Locate the cell with the specified text and output its [x, y] center coordinate. 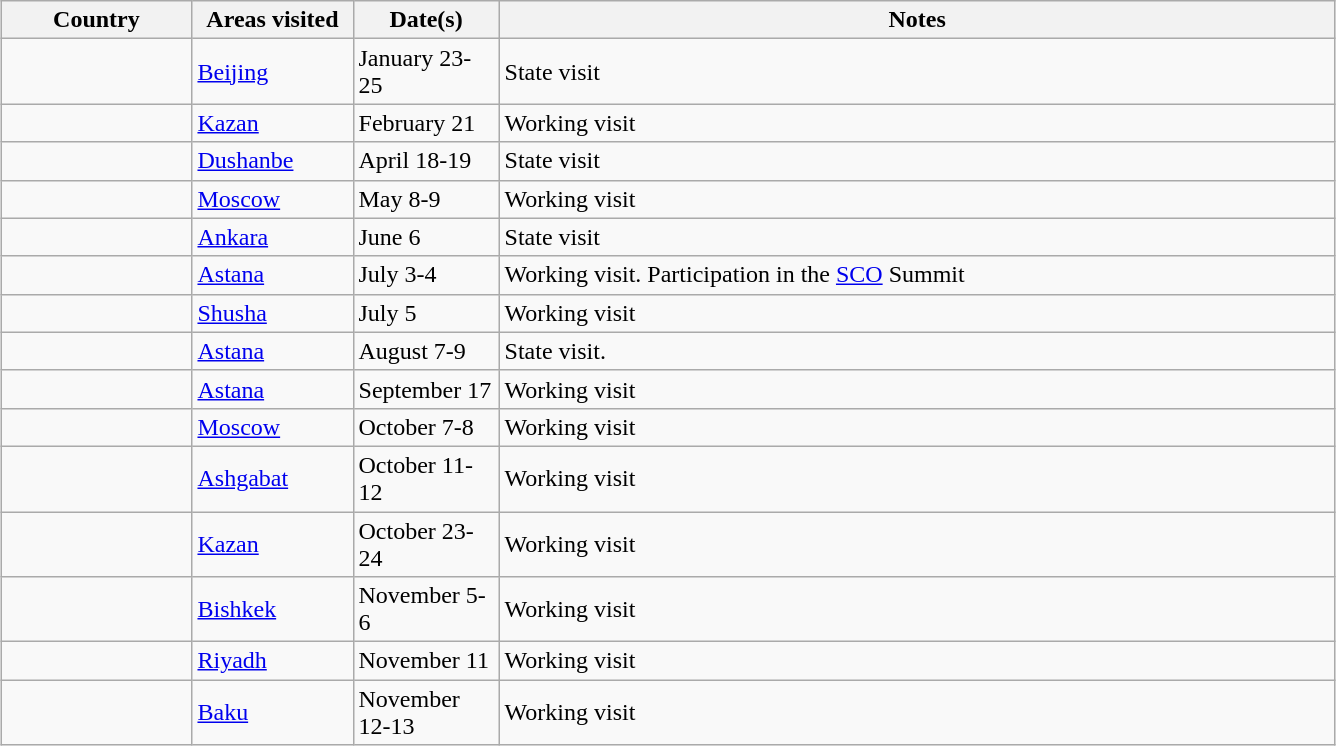
Shusha [272, 313]
Working visit. Participation in the SCO Summit [917, 275]
May 8-9 [426, 199]
July 3-4 [426, 275]
February 21 [426, 123]
Bishkek [272, 610]
Country [96, 20]
Notes [917, 20]
Areas visited [272, 20]
Ashgabat [272, 478]
September 17 [426, 389]
November 11 [426, 661]
Dushanbe [272, 161]
October 11-12 [426, 478]
June 6 [426, 237]
August 7-9 [426, 351]
April 18-19 [426, 161]
November 12-13 [426, 712]
Baku [272, 712]
January 23-25 [426, 72]
Beijing [272, 72]
Riyadh [272, 661]
November 5-6 [426, 610]
Date(s) [426, 20]
State visit. [917, 351]
Ankara [272, 237]
July 5 [426, 313]
October 23-24 [426, 544]
October 7-8 [426, 427]
